Identify which cell holds the provided text, then report its [x, y] central coordinate. 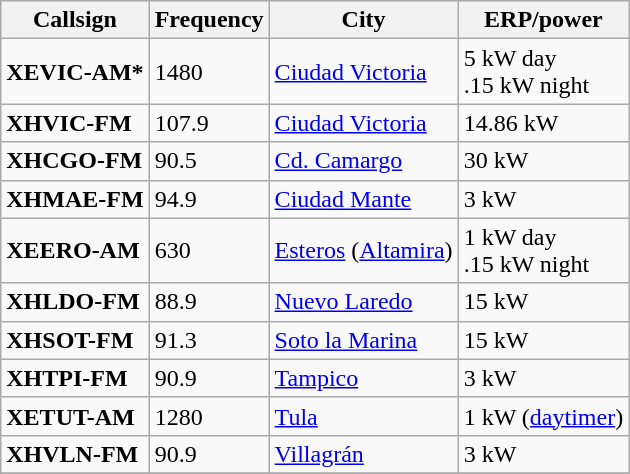
Frequency [209, 20]
XHVIC-FM [75, 123]
Nuevo Laredo [364, 302]
Tula [364, 416]
Ciudad Mante [364, 199]
ERP/power [544, 20]
XEERO-AM [75, 250]
Soto la Marina [364, 340]
XHTPI-FM [75, 378]
XHSOT-FM [75, 340]
94.9 [209, 199]
XHMAE-FM [75, 199]
1 kW (daytimer) [544, 416]
1 kW day.15 kW night [544, 250]
5 kW day.15 kW night [544, 72]
Tampico [364, 378]
30 kW [544, 161]
XHVLN-FM [75, 454]
XETUT-AM [75, 416]
XEVIC-AM* [75, 72]
Callsign [75, 20]
1280 [209, 416]
XHCGO-FM [75, 161]
Cd. Camargo [364, 161]
Esteros (Altamira) [364, 250]
91.3 [209, 340]
XHLDO-FM [75, 302]
Villagrán [364, 454]
88.9 [209, 302]
90.5 [209, 161]
107.9 [209, 123]
630 [209, 250]
1480 [209, 72]
14.86 kW [544, 123]
City [364, 20]
